Scan for the cell matching the given text and deliver its [x, y] coordinate at center. 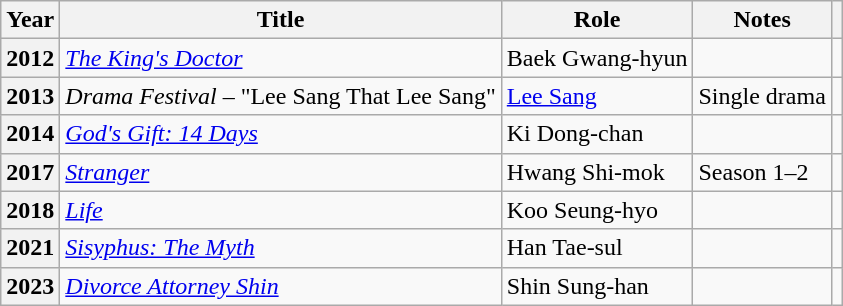
Year [30, 20]
Lee Sang [597, 96]
Season 1–2 [762, 172]
2014 [30, 134]
Life [280, 210]
Baek Gwang-hyun [597, 58]
Shin Sung-han [597, 286]
2023 [30, 286]
2021 [30, 248]
God's Gift: 14 Days [280, 134]
2018 [30, 210]
Single drama [762, 96]
Drama Festival – "Lee Sang That Lee Sang" [280, 96]
2017 [30, 172]
Stranger [280, 172]
Notes [762, 20]
Role [597, 20]
Ki Dong-chan [597, 134]
Hwang Shi-mok [597, 172]
Han Tae-sul [597, 248]
The King's Doctor [280, 58]
Sisyphus: The Myth [280, 248]
2012 [30, 58]
2013 [30, 96]
Divorce Attorney Shin [280, 286]
Koo Seung-hyo [597, 210]
Title [280, 20]
